Provide the [X, Y] coordinate of the cell's center where the given text is located.  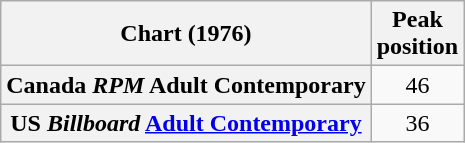
Canada RPM Adult Contemporary [186, 85]
46 [417, 85]
Peakposition [417, 34]
Chart (1976) [186, 34]
36 [417, 123]
US Billboard Adult Contemporary [186, 123]
